Scan for the cell matching the given text and deliver its (X, Y) coordinate at center. 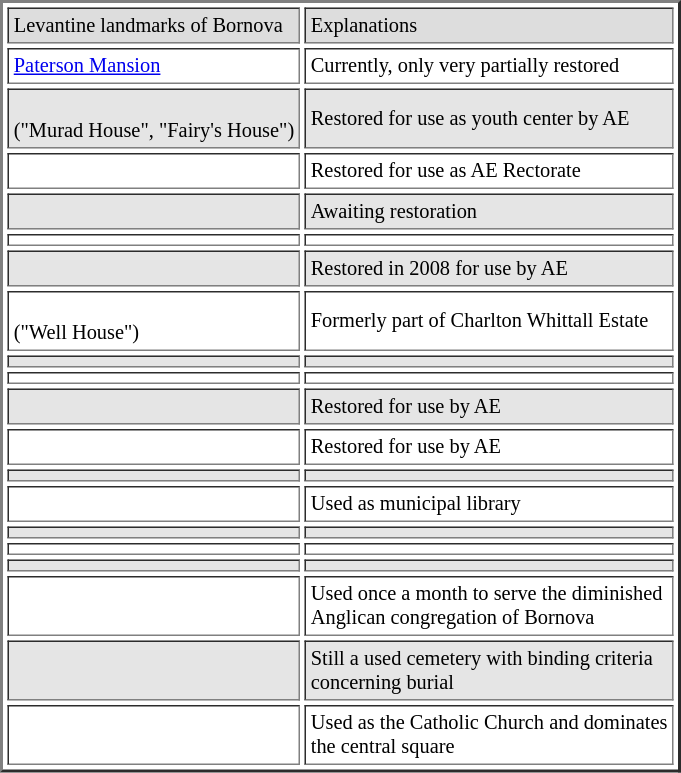
("Well House") (154, 321)
Used as municipal library (490, 504)
Restored in 2008 for use by AE (490, 268)
Explanations (490, 26)
Still a used cemetery with binding criteria concerning burial (490, 670)
Restored for use as youth center by AE (490, 118)
Awaiting restoration (490, 212)
Used as the Catholic Church and dominates the central square (490, 735)
Used once a month to serve the diminished Anglican congregation of Bornova (490, 606)
("Murad House", "Fairy's House") (154, 118)
Levantine landmarks of Bornova (154, 26)
Restored for use as AE Rectorate (490, 171)
Currently, only very partially restored (490, 66)
Formerly part of Charlton Whittall Estate (490, 321)
Paterson Mansion (154, 66)
